Identify which cell holds the provided text, then report its [X, Y] central coordinate. 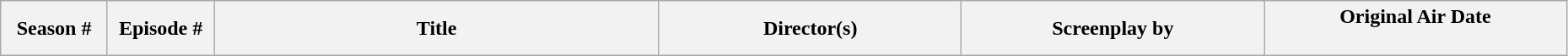
Season # [54, 29]
Episode # [160, 29]
Title [437, 29]
Screenplay by [1113, 29]
Original Air Date [1415, 29]
Director(s) [810, 29]
